Output the (X, Y) coordinate of the center of the cell containing the given text.  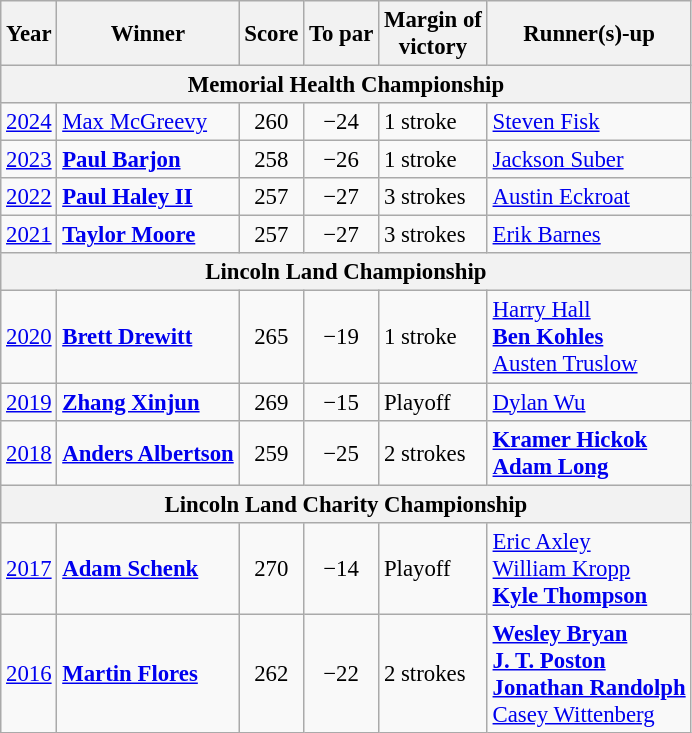
−19 (342, 337)
Adam Schenk (148, 568)
−25 (342, 452)
Lincoln Land Championship (346, 273)
Paul Barjon (148, 160)
Lincoln Land Charity Championship (346, 504)
2020 (29, 337)
Taylor Moore (148, 235)
−26 (342, 160)
Wesley Bryan J. T. Poston Jonathan Randolph Casey Wittenberg (589, 674)
Austin Eckroat (589, 197)
258 (272, 160)
262 (272, 674)
2024 (29, 122)
Martin Flores (148, 674)
Kramer Hickok Adam Long (589, 452)
Dylan Wu (589, 402)
Jackson Suber (589, 160)
To par (342, 34)
Paul Haley II (148, 197)
−15 (342, 402)
Score (272, 34)
2022 (29, 197)
Erik Barnes (589, 235)
Year (29, 34)
270 (272, 568)
2016 (29, 674)
−22 (342, 674)
Anders Albertson (148, 452)
Runner(s)-up (589, 34)
Steven Fisk (589, 122)
2023 (29, 160)
−24 (342, 122)
259 (272, 452)
Memorial Health Championship (346, 85)
Brett Drewitt (148, 337)
265 (272, 337)
2018 (29, 452)
Margin ofvictory (434, 34)
Max McGreevy (148, 122)
269 (272, 402)
2017 (29, 568)
Winner (148, 34)
2021 (29, 235)
−14 (342, 568)
Zhang Xinjun (148, 402)
Eric Axley William Kropp Kyle Thompson (589, 568)
2019 (29, 402)
Harry Hall Ben Kohles Austen Truslow (589, 337)
260 (272, 122)
